Provide the (x, y) coordinate of the cell's center where the given text is located.  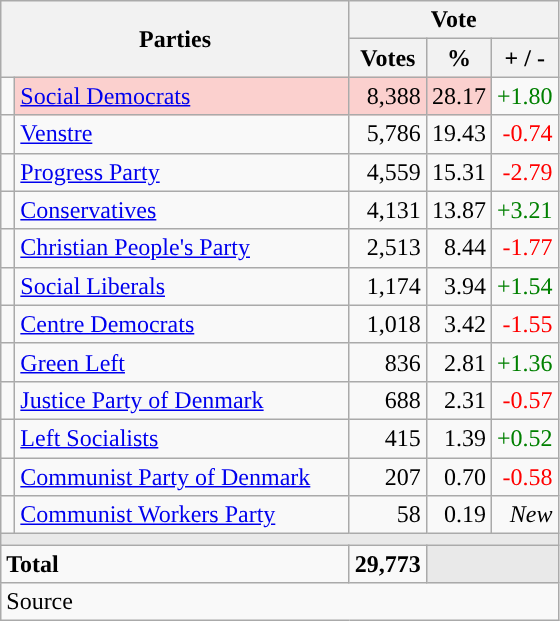
Votes (388, 58)
15.31 (458, 172)
415 (388, 438)
2.31 (458, 400)
29,773 (388, 564)
% (458, 58)
-1.77 (524, 248)
4,559 (388, 172)
1,174 (388, 286)
Total (176, 564)
Justice Party of Denmark (182, 400)
+0.52 (524, 438)
8,388 (388, 96)
Green Left (182, 362)
Conservatives (182, 210)
8.44 (458, 248)
Communist Workers Party (182, 515)
+ / - (524, 58)
5,786 (388, 134)
3.42 (458, 324)
Source (280, 602)
-1.55 (524, 324)
836 (388, 362)
28.17 (458, 96)
Communist Party of Denmark (182, 477)
0.70 (458, 477)
+1.36 (524, 362)
0.19 (458, 515)
-0.57 (524, 400)
Social Democrats (182, 96)
-0.58 (524, 477)
207 (388, 477)
2,513 (388, 248)
New (524, 515)
688 (388, 400)
-2.79 (524, 172)
19.43 (458, 134)
13.87 (458, 210)
Progress Party (182, 172)
Vote (454, 20)
+1.80 (524, 96)
Centre Democrats (182, 324)
-0.74 (524, 134)
1.39 (458, 438)
3.94 (458, 286)
+1.54 (524, 286)
Left Socialists (182, 438)
+3.21 (524, 210)
1,018 (388, 324)
2.81 (458, 362)
Parties (176, 39)
4,131 (388, 210)
Christian People's Party (182, 248)
58 (388, 515)
Venstre (182, 134)
Social Liberals (182, 286)
